Identify which cell holds the provided text, then report its [X, Y] central coordinate. 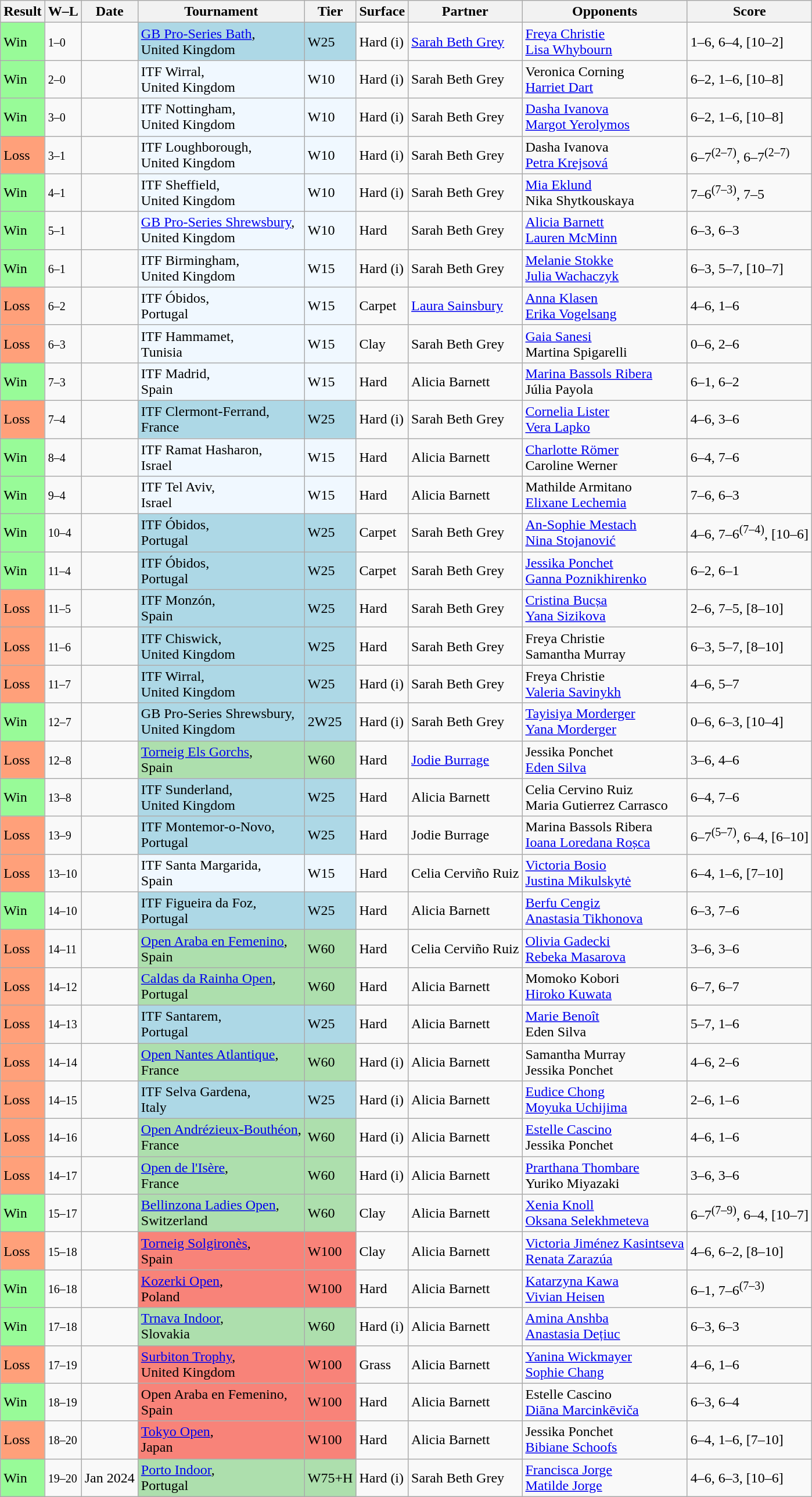
7–4 [63, 419]
3–0 [63, 117]
8–4 [63, 457]
14–12 [63, 986]
Freya Christie Samantha Murray [605, 646]
ITF Clermont-Ferrand, France [221, 419]
11–5 [63, 609]
6–7(7–9), 6–4, [10–7] [749, 1213]
Porto Indoor, Portugal [221, 1478]
18–20 [63, 1439]
0–6, 2–6 [749, 344]
ITF Santarem, Portugal [221, 1024]
13–10 [63, 873]
Momoko Kobori Hiroko Kuwata [605, 986]
ITF Chiswick, United Kingdom [221, 646]
Marina Bassols Ribera Ioana Loredana Roșca [605, 835]
Charlotte Römer Caroline Werner [605, 457]
9–4 [63, 495]
Katarzyna Kawa Vivian Heisen [605, 1288]
4–6, 7–6(7–4), [10–6] [749, 533]
Tournament [221, 12]
7–6(7–3), 7–5 [749, 193]
Jan 2024 [109, 1478]
11–4 [63, 570]
5–1 [63, 230]
Berfu Cengiz Anastasia Tikhonova [605, 911]
Tokyo Open, Japan [221, 1439]
14–15 [63, 1100]
Prarthana Thombare Yuriko Miyazaki [605, 1176]
14–14 [63, 1062]
Dasha Ivanova Petra Krejsová [605, 155]
ITF Sheffield, United Kingdom [221, 193]
4–6, 6–2, [8–10] [749, 1251]
ITF Montemor-o-Novo, Portugal [221, 835]
14–11 [63, 948]
Victoria Bosio Justina Mikulskytė [605, 873]
Partner [465, 12]
Estelle Cascino Jessika Ponchet [605, 1137]
Opponents [605, 12]
3–6, 4–6 [749, 760]
Trnava Indoor, Slovakia [221, 1327]
Gaia Sanesi Martina Spigarelli [605, 344]
Date [109, 12]
6–7(5–7), 6–4, [6–10] [749, 835]
11–6 [63, 646]
Yanina Wickmayer Sophie Chang [605, 1364]
14–16 [63, 1137]
Amina Anshba Anastasia Dețiuc [605, 1327]
Torneig Els Gorchs, Spain [221, 760]
2–6, 1–6 [749, 1100]
0–6, 6–3, [10–4] [749, 721]
An-Sophie Mestach Nina Stojanović [605, 533]
Open Nantes Atlantique, France [221, 1062]
Torneig Solgironès, Spain [221, 1251]
14–13 [63, 1024]
Cornelia Lister Vera Lapko [605, 419]
5–7, 1–6 [749, 1024]
GB Pro-Series Bath, United Kingdom [221, 42]
17–18 [63, 1327]
Eudice Chong Moyuka Uchijima [605, 1100]
Celia Cervino Ruiz Maria Gutierrez Carrasco [605, 797]
18–19 [63, 1402]
ITF Santa Margarida, Spain [221, 873]
6–1, 6–2 [749, 381]
Marie Benoît Eden Silva [605, 1024]
ITF Ramat Hasharon, Israel [221, 457]
Bellinzona Ladies Open, Switzerland [221, 1213]
ITF Birmingham, United Kingdom [221, 268]
4–1 [63, 193]
Victoria Jiménez Kasintseva Renata Zarazúa [605, 1251]
Marina Bassols Ribera Júlia Payola [605, 381]
12–8 [63, 760]
W–L [63, 12]
Jessika Ponchet Bibiane Schoofs [605, 1439]
ITF Monzón, Spain [221, 609]
Grass [382, 1364]
ITF Madrid, Spain [221, 381]
Surbiton Trophy, United Kingdom [221, 1364]
Melanie Stokke Julia Wachaczyk [605, 268]
ITF Figueira da Foz, Portugal [221, 911]
11–7 [63, 684]
Dasha Ivanova Margot Yerolymos [605, 117]
Caldas da Rainha Open, Portugal [221, 986]
Score [749, 12]
Xenia Knoll Oksana Selekhmeteva [605, 1213]
1–0 [63, 42]
6–3, 6–4 [749, 1402]
Jessika Ponchet Eden Silva [605, 760]
4–6, 5–7 [749, 684]
6–2 [63, 306]
Tayisiya Morderger Yana Morderger [605, 721]
4–6, 6–3, [10–6] [749, 1478]
W75+H [330, 1478]
Mia Eklund Nika Shytkouskaya [605, 193]
Open de l'Isère, France [221, 1176]
Result [23, 12]
Cristina Bucșa Yana Sizikova [605, 609]
2–6, 7–5, [8–10] [749, 609]
ITF Tel Aviv, Israel [221, 495]
Jessika Ponchet Ganna Poznikhirenko [605, 570]
Freya Christie Valeria Savinykh [605, 684]
13–8 [63, 797]
19–20 [63, 1478]
ITF Hammamet, Tunisia [221, 344]
Estelle Cascino Diāna Marcinkēviča [605, 1402]
Anna Klasen Erika Vogelsang [605, 306]
14–10 [63, 911]
ITF Selva Gardena, Italy [221, 1100]
7–3 [63, 381]
Samantha Murray Jessika Ponchet [605, 1062]
Francisca Jorge Matilde Jorge [605, 1478]
6–3, 5–7, [10–7] [749, 268]
1–6, 6–4, [10–2] [749, 42]
ITF Sunderland, United Kingdom [221, 797]
Kozerki Open, Poland [221, 1288]
Mathilde Armitano Elixane Lechemia [605, 495]
17–19 [63, 1364]
Open Andrézieux-Bouthéon, France [221, 1137]
Alicia Barnett Lauren McMinn [605, 230]
10–4 [63, 533]
6–2, 6–1 [749, 570]
4–6, 2–6 [749, 1062]
6–7, 6–7 [749, 986]
16–18 [63, 1288]
ITF Loughborough, United Kingdom [221, 155]
6–1 [63, 268]
7–6, 6–3 [749, 495]
Olivia Gadecki Rebeka Masarova [605, 948]
Tier [330, 12]
4–6, 3–6 [749, 419]
13–9 [63, 835]
6–3 [63, 344]
15–17 [63, 1213]
6–3, 5–7, [8–10] [749, 646]
6–7(2–7), 6–7(2–7) [749, 155]
ITF Nottingham, United Kingdom [221, 117]
3–1 [63, 155]
6–1, 7–6(7–3) [749, 1288]
2–0 [63, 79]
Freya Christie Lisa Whybourn [605, 42]
2W25 [330, 721]
6–3, 7–6 [749, 911]
Surface [382, 12]
Laura Sainsbury [465, 306]
14–17 [63, 1176]
12–7 [63, 721]
15–18 [63, 1251]
Veronica Corning Harriet Dart [605, 79]
